Locate the cell with the specified text and output its [x, y] center coordinate. 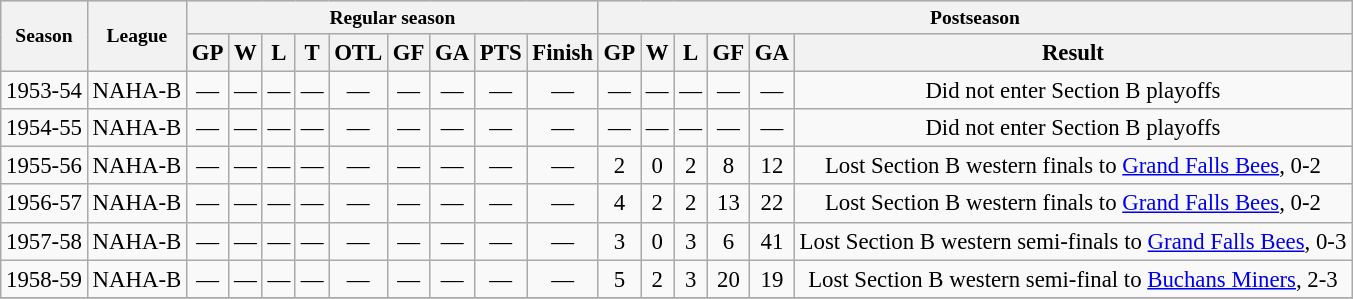
22 [772, 204]
1955-56 [44, 166]
1953-54 [44, 91]
4 [619, 204]
1957-58 [44, 241]
20 [728, 279]
41 [772, 241]
6 [728, 241]
5 [619, 279]
PTS [501, 53]
Season [44, 36]
Finish [562, 53]
Regular season [392, 18]
Lost Section B western semi-final to Buchans Miners, 2-3 [1072, 279]
OTL [358, 53]
13 [728, 204]
Result [1072, 53]
T [312, 53]
19 [772, 279]
Lost Section B western semi-finals to Grand Falls Bees, 0-3 [1072, 241]
8 [728, 166]
1958-59 [44, 279]
1954-55 [44, 128]
Postseason [974, 18]
1956-57 [44, 204]
12 [772, 166]
League [136, 36]
